Detect which cell encompasses the target text, then output its (x, y) center coordinate. 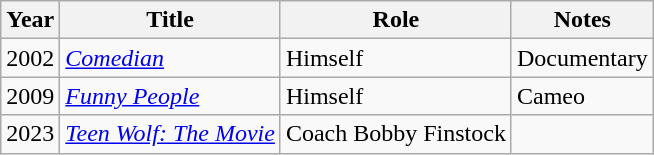
Teen Wolf: The Movie (170, 134)
2002 (30, 58)
2023 (30, 134)
Notes (582, 20)
Year (30, 20)
Coach Bobby Finstock (396, 134)
Funny People (170, 96)
Title (170, 20)
Role (396, 20)
Documentary (582, 58)
Comedian (170, 58)
Cameo (582, 96)
2009 (30, 96)
